Find where the given text appears and provide that cell's center as (x, y) coordinate. 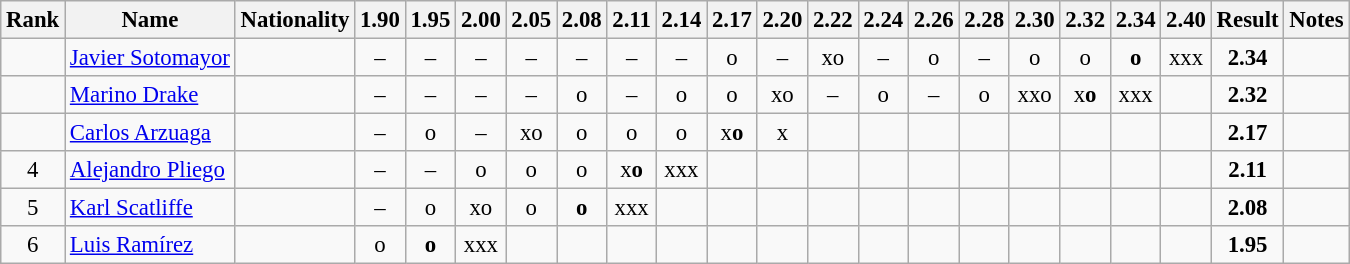
1.90 (380, 20)
Luis Ramírez (150, 245)
2.22 (833, 20)
6 (33, 245)
xxo (1034, 95)
2.05 (531, 20)
5 (33, 208)
Alejandro Pliego (150, 170)
Carlos Arzuaga (150, 133)
Marino Drake (150, 95)
2.40 (1186, 20)
x (782, 133)
Rank (33, 20)
2.26 (934, 20)
2.14 (681, 20)
2.00 (481, 20)
2.30 (1034, 20)
Karl Scatliffe (150, 208)
Javier Sotomayor (150, 58)
Name (150, 20)
2.24 (883, 20)
Nationality (294, 20)
2.20 (782, 20)
4 (33, 170)
Result (1248, 20)
2.28 (984, 20)
Notes (1316, 20)
